Locate the cell with the specified text and output its (X, Y) center coordinate. 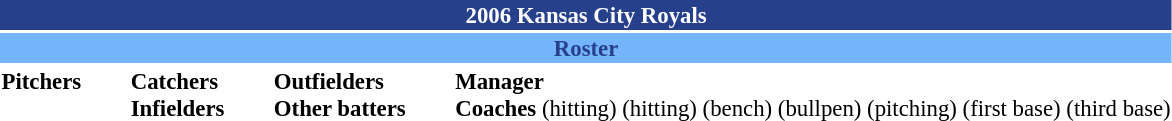
2006 Kansas City Royals (586, 15)
Roster (586, 48)
